Capture the cell that displays the provided text and extract its (X, Y) central coordinate. 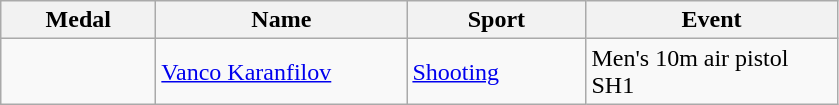
Vanco Karanfilov (282, 72)
Event (712, 20)
Shooting (496, 72)
Sport (496, 20)
Medal (78, 20)
Name (282, 20)
Men's 10m air pistol SH1 (712, 72)
